Scan for the cell matching the given text and deliver its (X, Y) coordinate at center. 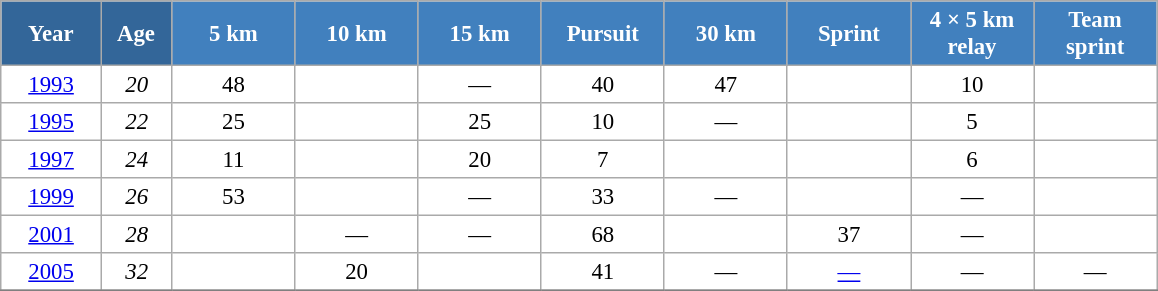
15 km (480, 34)
4 × 5 km relay (972, 34)
22 (136, 122)
5 km (234, 34)
47 (726, 85)
Year (52, 34)
10 km (356, 34)
48 (234, 85)
Age (136, 34)
11 (234, 160)
30 km (726, 34)
53 (234, 197)
24 (136, 160)
Sprint (848, 34)
40 (602, 85)
26 (136, 197)
28 (136, 235)
37 (848, 235)
33 (602, 197)
1995 (52, 122)
1997 (52, 160)
Pursuit (602, 34)
68 (602, 235)
2001 (52, 235)
Team sprint (1096, 34)
6 (972, 160)
7 (602, 160)
1999 (52, 197)
5 (972, 122)
1993 (52, 85)
